Scan for the cell matching the given text and deliver its [X, Y] coordinate at center. 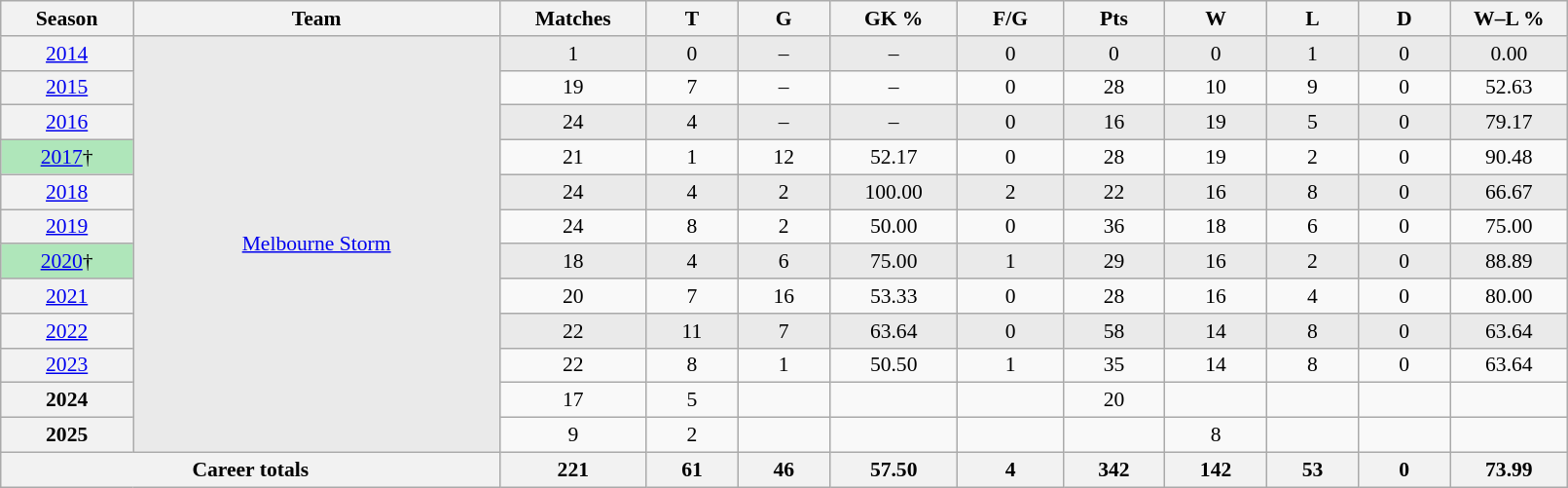
50.50 [893, 365]
Matches [573, 19]
57.50 [893, 469]
2017† [67, 158]
100.00 [893, 192]
2015 [67, 88]
61 [692, 469]
36 [1113, 227]
Melbourne Storm [317, 244]
221 [573, 469]
66.67 [1509, 192]
D [1404, 19]
50.00 [893, 227]
53 [1312, 469]
F/G [1010, 19]
10 [1217, 88]
0.00 [1509, 54]
2016 [67, 123]
11 [692, 331]
79.17 [1509, 123]
12 [784, 158]
2024 [67, 400]
17 [573, 400]
88.89 [1509, 262]
52.63 [1509, 88]
2022 [67, 331]
W [1217, 19]
W–L % [1509, 19]
2020† [67, 262]
Team [317, 19]
29 [1113, 262]
GK % [893, 19]
58 [1113, 331]
2014 [67, 54]
90.48 [1509, 158]
T [692, 19]
2021 [67, 296]
Career totals [251, 469]
53.33 [893, 296]
G [784, 19]
2025 [67, 435]
2018 [67, 192]
Season [67, 19]
L [1312, 19]
46 [784, 469]
2023 [67, 365]
Pts [1113, 19]
52.17 [893, 158]
2019 [67, 227]
80.00 [1509, 296]
35 [1113, 365]
342 [1113, 469]
73.99 [1509, 469]
21 [573, 158]
142 [1217, 469]
